Search for the cell housing the specified text and yield its (X, Y) center coordinate. 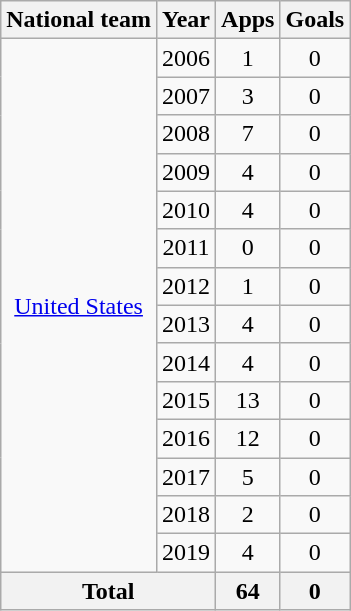
7 (248, 134)
13 (248, 400)
2011 (186, 248)
2012 (186, 286)
12 (248, 438)
2013 (186, 324)
2016 (186, 438)
2018 (186, 515)
5 (248, 477)
United States (79, 306)
Goals (315, 20)
Year (186, 20)
2014 (186, 362)
64 (248, 591)
Total (108, 591)
National team (79, 20)
3 (248, 96)
2019 (186, 553)
2007 (186, 96)
2 (248, 515)
2017 (186, 477)
2008 (186, 134)
2010 (186, 210)
2009 (186, 172)
2015 (186, 400)
2006 (186, 58)
Apps (248, 20)
